Provide the (x, y) coordinate of the cell's center where the given text is located.  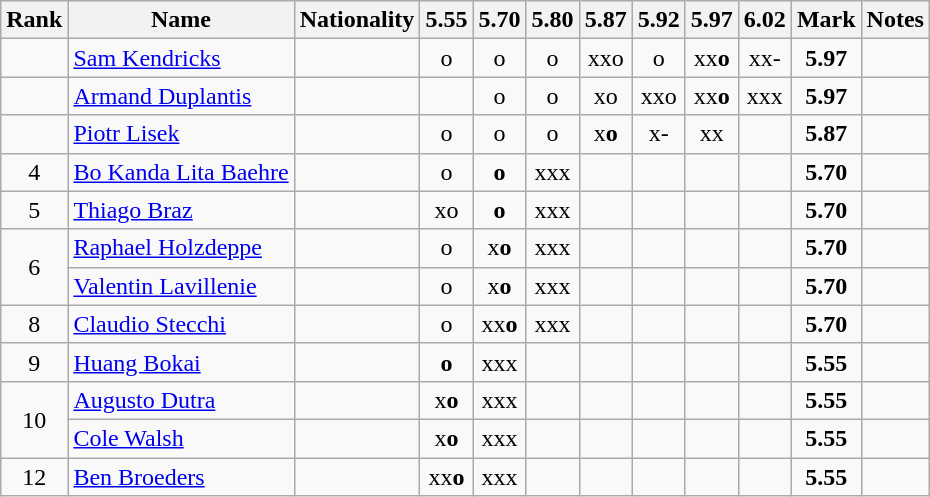
8 (34, 324)
Notes (895, 20)
Mark (826, 20)
6 (34, 267)
Armand Duplantis (181, 96)
Cole Walsh (181, 438)
4 (34, 172)
Nationality (357, 20)
10 (34, 419)
6.02 (764, 20)
xx- (764, 58)
Piotr Lisek (181, 134)
Raphael Holzdeppe (181, 248)
Claudio Stecchi (181, 324)
Name (181, 20)
Ben Broeders (181, 477)
Rank (34, 20)
Sam Kendricks (181, 58)
x- (658, 134)
5.92 (658, 20)
Bo Kanda Lita Baehre (181, 172)
5.80 (552, 20)
9 (34, 362)
xx (712, 134)
Augusto Dutra (181, 400)
12 (34, 477)
Thiago Braz (181, 210)
Valentin Lavillenie (181, 286)
5 (34, 210)
Huang Bokai (181, 362)
